From the cell containing the given text, extract its center point as [x, y] coordinate. 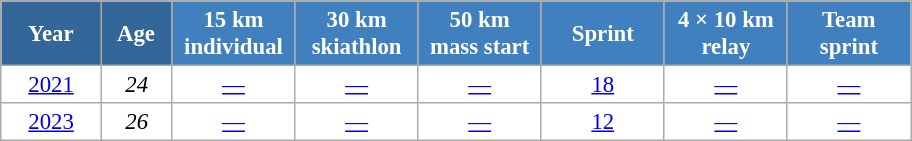
24 [136, 85]
26 [136, 122]
30 km skiathlon [356, 34]
50 km mass start [480, 34]
Sprint [602, 34]
2021 [52, 85]
15 km individual [234, 34]
Age [136, 34]
12 [602, 122]
18 [602, 85]
Team sprint [848, 34]
Year [52, 34]
2023 [52, 122]
4 × 10 km relay [726, 34]
